Search for the cell housing the specified text and yield its [x, y] center coordinate. 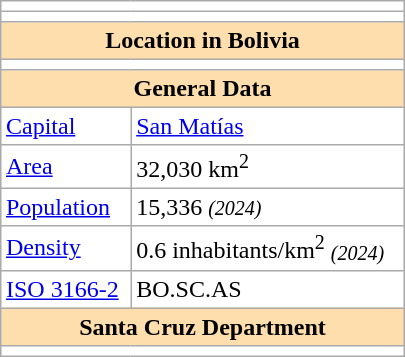
ISO 3166-2 [66, 289]
15,336 (2024) [268, 208]
Location in Bolivia [203, 41]
BO.SC.AS [268, 289]
General Data [203, 89]
Capital [66, 126]
32,030 km2 [268, 167]
Santa Cruz Department [203, 327]
0.6 inhabitants/km2 (2024) [268, 248]
San Matías [268, 126]
Density [66, 248]
Area [66, 167]
Population [66, 208]
